Search for the cell housing the specified text and yield its (x, y) center coordinate. 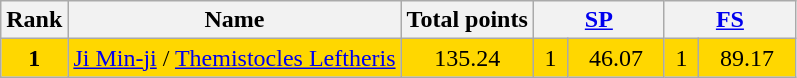
89.17 (748, 58)
Rank (34, 20)
FS (730, 20)
135.24 (467, 58)
Ji Min-ji / Themistocles Leftheris (234, 58)
Name (234, 20)
46.07 (616, 58)
Total points (467, 20)
SP (598, 20)
